Scan for the cell matching the given text and deliver its [X, Y] coordinate at center. 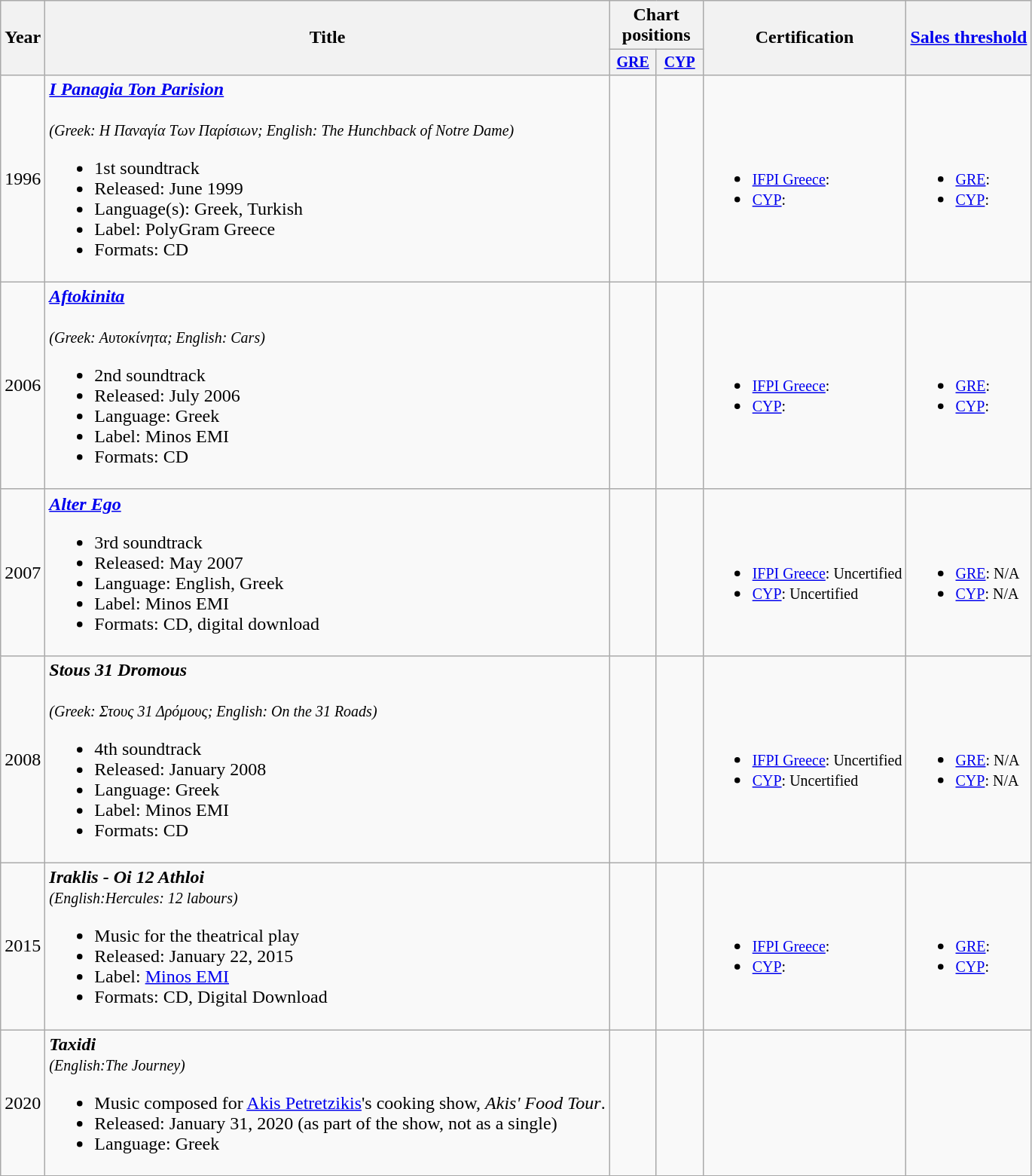
GRE [633, 62]
Sales threshold [969, 38]
Alter Ego3rd soundtrackReleased: May 2007Language: English, GreekLabel: Minos EMIFormats: CD, digital download [327, 573]
Stous 31 Dromous (Greek: Στους 31 Δρόμους; English: On the 31 Roads)4th soundtrackReleased: January 2008Language: GreekLabel: Minos EMIFormats: CD [327, 759]
2008 [23, 759]
Chart positions [656, 26]
2020 [23, 1103]
Aftokinita (Greek: Αυτοκίνητα; English: Cars)2nd soundtrackReleased: July 2006Language: GreekLabel: Minos EMIFormats: CD [327, 386]
2007 [23, 573]
Certification [805, 38]
Year [23, 38]
1996 [23, 178]
2015 [23, 946]
2006 [23, 386]
CYP [679, 62]
Title [327, 38]
